Return the (X, Y) coordinate for the center point of the cell that contains the specified text.  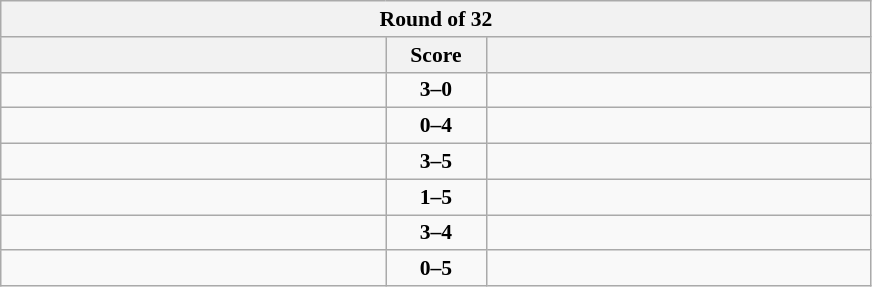
0–4 (436, 126)
Score (436, 55)
3–5 (436, 162)
0–5 (436, 269)
Round of 32 (436, 19)
3–0 (436, 90)
3–4 (436, 233)
1–5 (436, 197)
